Pinpoint the cell where the given text exists, returning its (X, Y) midpoint coordinate. 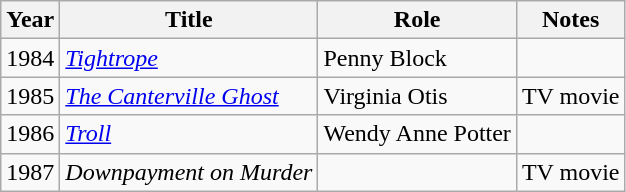
Troll (189, 134)
Notes (570, 20)
1987 (30, 172)
1984 (30, 58)
Role (417, 20)
1985 (30, 96)
Penny Block (417, 58)
Title (189, 20)
Year (30, 20)
1986 (30, 134)
Tightrope (189, 58)
Downpayment on Murder (189, 172)
The Canterville Ghost (189, 96)
Virginia Otis (417, 96)
Wendy Anne Potter (417, 134)
